Detect which cell encompasses the target text, then output its [x, y] center coordinate. 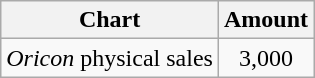
Oricon physical sales [110, 58]
Amount [266, 20]
3,000 [266, 58]
Chart [110, 20]
